Detect which cell encompasses the target text, then output its [X, Y] center coordinate. 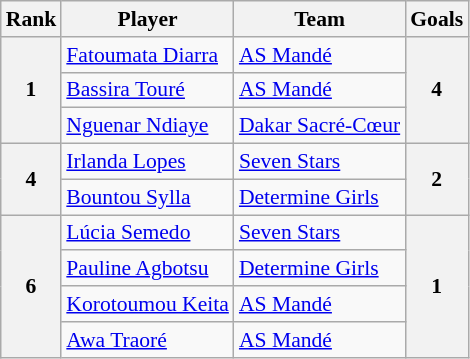
Nguenar Ndiaye [148, 126]
Goals [436, 19]
2 [436, 180]
Rank [32, 19]
Awa Traoré [148, 340]
Team [320, 19]
Player [148, 19]
Fatoumata Diarra [148, 55]
Dakar Sacré-Cœur [320, 126]
Irlanda Lopes [148, 162]
Bountou Sylla [148, 197]
Bassira Touré [148, 90]
Lúcia Semedo [148, 233]
Pauline Agbotsu [148, 269]
6 [32, 286]
Korotoumou Keita [148, 304]
